Find where the given text appears and provide that cell's center as [x, y] coordinate. 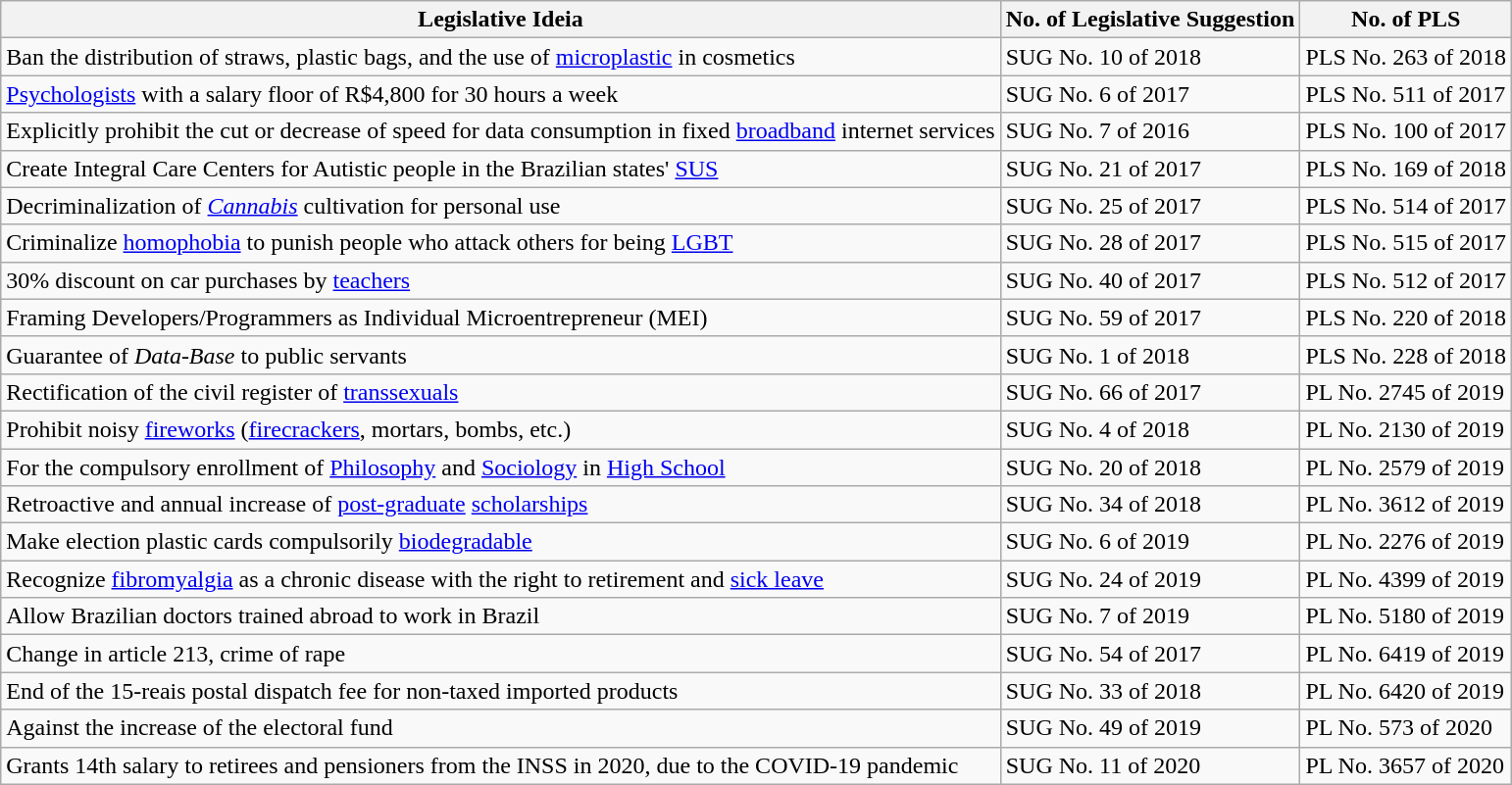
PLS No. 511 of 2017 [1406, 94]
SUG No. 7 of 2016 [1150, 131]
PL No. 5180 of 2019 [1406, 616]
PL No. 2276 of 2019 [1406, 542]
SUG No. 6 of 2019 [1150, 542]
Against the increase of the electoral fund [500, 728]
PL No. 6420 of 2019 [1406, 691]
Create Integral Care Centers for Autistic people in the Brazilian states' SUS [500, 169]
End of the 15-reais postal dispatch fee for non-taxed imported products [500, 691]
SUG No. 20 of 2018 [1150, 467]
PL No. 2745 of 2019 [1406, 392]
PLS No. 514 of 2017 [1406, 206]
SUG No. 49 of 2019 [1150, 728]
Guarantee of Data-Base to public servants [500, 355]
SUG No. 21 of 2017 [1150, 169]
For the compulsory enrollment of Philosophy and Sociology in High School [500, 467]
No. of PLS [1406, 20]
SUG No. 34 of 2018 [1150, 505]
SUG No. 10 of 2018 [1150, 57]
Legislative Ideia [500, 20]
PL No. 3657 of 2020 [1406, 765]
30% discount on car purchases by teachers [500, 280]
PL No. 2579 of 2019 [1406, 467]
SUG No. 7 of 2019 [1150, 616]
SUG No. 11 of 2020 [1150, 765]
PLS No. 100 of 2017 [1406, 131]
Prohibit noisy fireworks (firecrackers, mortars, bombs, etc.) [500, 429]
Explicitly prohibit the cut or decrease of speed for data consumption in fixed broadband internet services [500, 131]
SUG No. 28 of 2017 [1150, 243]
PLS No. 228 of 2018 [1406, 355]
Change in article 213, crime of rape [500, 654]
PLS No. 263 of 2018 [1406, 57]
PL No. 6419 of 2019 [1406, 654]
PL No. 3612 of 2019 [1406, 505]
PLS No. 169 of 2018 [1406, 169]
Ban the distribution of straws, plastic bags, and the use of microplastic in cosmetics [500, 57]
PLS No. 220 of 2018 [1406, 318]
SUG No. 4 of 2018 [1150, 429]
Recognize fibromyalgia as a chronic disease with the right to retirement and sick leave [500, 579]
Criminalize homophobia to punish people who attack others for being LGBT [500, 243]
Decriminalization of Cannabis cultivation for personal use [500, 206]
SUG No. 66 of 2017 [1150, 392]
SUG No. 25 of 2017 [1150, 206]
PL No. 4399 of 2019 [1406, 579]
SUG No. 24 of 2019 [1150, 579]
Make election plastic cards compulsorily biodegradable [500, 542]
PLS No. 512 of 2017 [1406, 280]
Psychologists with a salary floor of R$4,800 for 30 hours a week [500, 94]
SUG No. 54 of 2017 [1150, 654]
SUG No. 1 of 2018 [1150, 355]
PL No. 2130 of 2019 [1406, 429]
SUG No. 40 of 2017 [1150, 280]
Retroactive and annual increase of post-graduate scholarships [500, 505]
Rectification of the civil register of transsexuals [500, 392]
Allow Brazilian doctors trained abroad to work in Brazil [500, 616]
PLS No. 515 of 2017 [1406, 243]
SUG No. 59 of 2017 [1150, 318]
PL No. 573 of 2020 [1406, 728]
Grants 14th salary to retirees and pensioners from the INSS in 2020, due to the COVID-19 pandemic [500, 765]
SUG No. 6 of 2017 [1150, 94]
No. of Legislative Suggestion [1150, 20]
SUG No. 33 of 2018 [1150, 691]
Framing Developers/Programmers as Individual Microentrepreneur (MEI) [500, 318]
